Return (X, Y) of the center of cell containing provided text 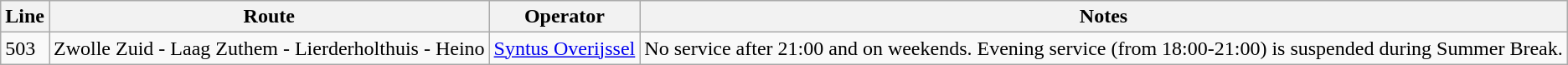
Route (269, 17)
Zwolle Zuid - Laag Zuthem - Lierderholthuis - Heino (269, 48)
Notes (1104, 17)
503 (25, 48)
Line (25, 17)
No service after 21:00 and on weekends. Evening service (from 18:00-21:00) is suspended during Summer Break. (1104, 48)
Syntus Overijssel (565, 48)
Operator (565, 17)
